Return the (x, y) coordinate for the center point of the cell that contains the specified text.  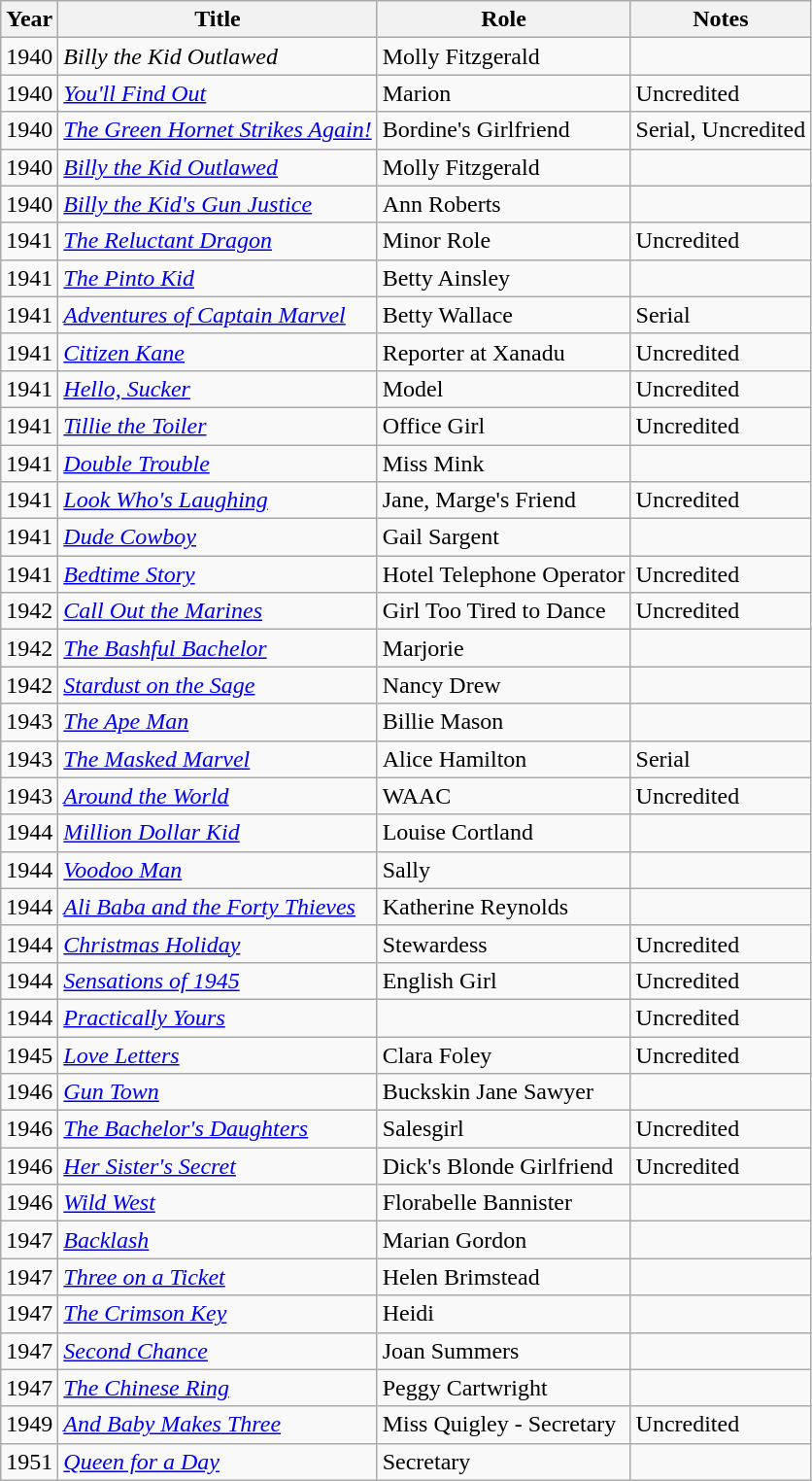
The Chinese Ring (218, 1388)
Gun Town (218, 1092)
Bedtime Story (218, 574)
Serial, Uncredited (721, 130)
Heidi (503, 1314)
Stardust on the Sage (218, 685)
Marian Gordon (503, 1240)
Clara Foley (503, 1054)
Reporter at Xanadu (503, 352)
1945 (29, 1054)
Betty Ainsley (503, 278)
1949 (29, 1425)
Sensations of 1945 (218, 981)
Backlash (218, 1240)
Billy the Kid's Gun Justice (218, 204)
Marjorie (503, 648)
Adventures of Captain Marvel (218, 315)
Ali Baba and the Forty Thieves (218, 907)
Miss Quigley - Secretary (503, 1425)
Role (503, 19)
Betty Wallace (503, 315)
Practically Yours (218, 1017)
Call Out the Marines (218, 611)
Notes (721, 19)
The Reluctant Dragon (218, 241)
Dude Cowboy (218, 537)
Look Who's Laughing (218, 500)
Bordine's Girlfriend (503, 130)
Title (218, 19)
Ann Roberts (503, 204)
Nancy Drew (503, 685)
Hello, Sucker (218, 389)
Model (503, 389)
The Bashful Bachelor (218, 648)
You'll Find Out (218, 93)
The Ape Man (218, 722)
Katherine Reynolds (503, 907)
The Pinto Kid (218, 278)
Peggy Cartwright (503, 1388)
Queen for a Day (218, 1462)
Helen Brimstead (503, 1277)
Her Sister's Secret (218, 1166)
The Green Hornet Strikes Again! (218, 130)
Miss Mink (503, 464)
Stewardess (503, 944)
The Bachelor's Daughters (218, 1129)
Second Chance (218, 1351)
1951 (29, 1462)
Louise Cortland (503, 833)
Around the World (218, 796)
The Crimson Key (218, 1314)
Joan Summers (503, 1351)
Million Dollar Kid (218, 833)
Office Girl (503, 426)
Buckskin Jane Sawyer (503, 1092)
Gail Sargent (503, 537)
Tillie the Toiler (218, 426)
Florabelle Bannister (503, 1203)
Dick's Blonde Girlfriend (503, 1166)
Sally (503, 870)
The Masked Marvel (218, 759)
Christmas Holiday (218, 944)
Salesgirl (503, 1129)
And Baby Makes Three (218, 1425)
Year (29, 19)
Jane, Marge's Friend (503, 500)
Three on a Ticket (218, 1277)
Citizen Kane (218, 352)
Love Letters (218, 1054)
Double Trouble (218, 464)
WAAC (503, 796)
Marion (503, 93)
Alice Hamilton (503, 759)
English Girl (503, 981)
Girl Too Tired to Dance (503, 611)
Hotel Telephone Operator (503, 574)
Voodoo Man (218, 870)
Wild West (218, 1203)
Billie Mason (503, 722)
Secretary (503, 1462)
Minor Role (503, 241)
